Pinpoint the cell where the given text exists, returning its [X, Y] midpoint coordinate. 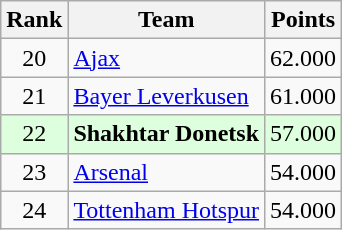
62.000 [304, 58]
21 [34, 96]
Ajax [166, 58]
Shakhtar Donetsk [166, 134]
Team [166, 20]
Rank [34, 20]
57.000 [304, 134]
Arsenal [166, 172]
24 [34, 210]
Points [304, 20]
23 [34, 172]
Tottenham Hotspur [166, 210]
Bayer Leverkusen [166, 96]
22 [34, 134]
61.000 [304, 96]
20 [34, 58]
